Pinpoint the cell where the given text exists, returning its [x, y] midpoint coordinate. 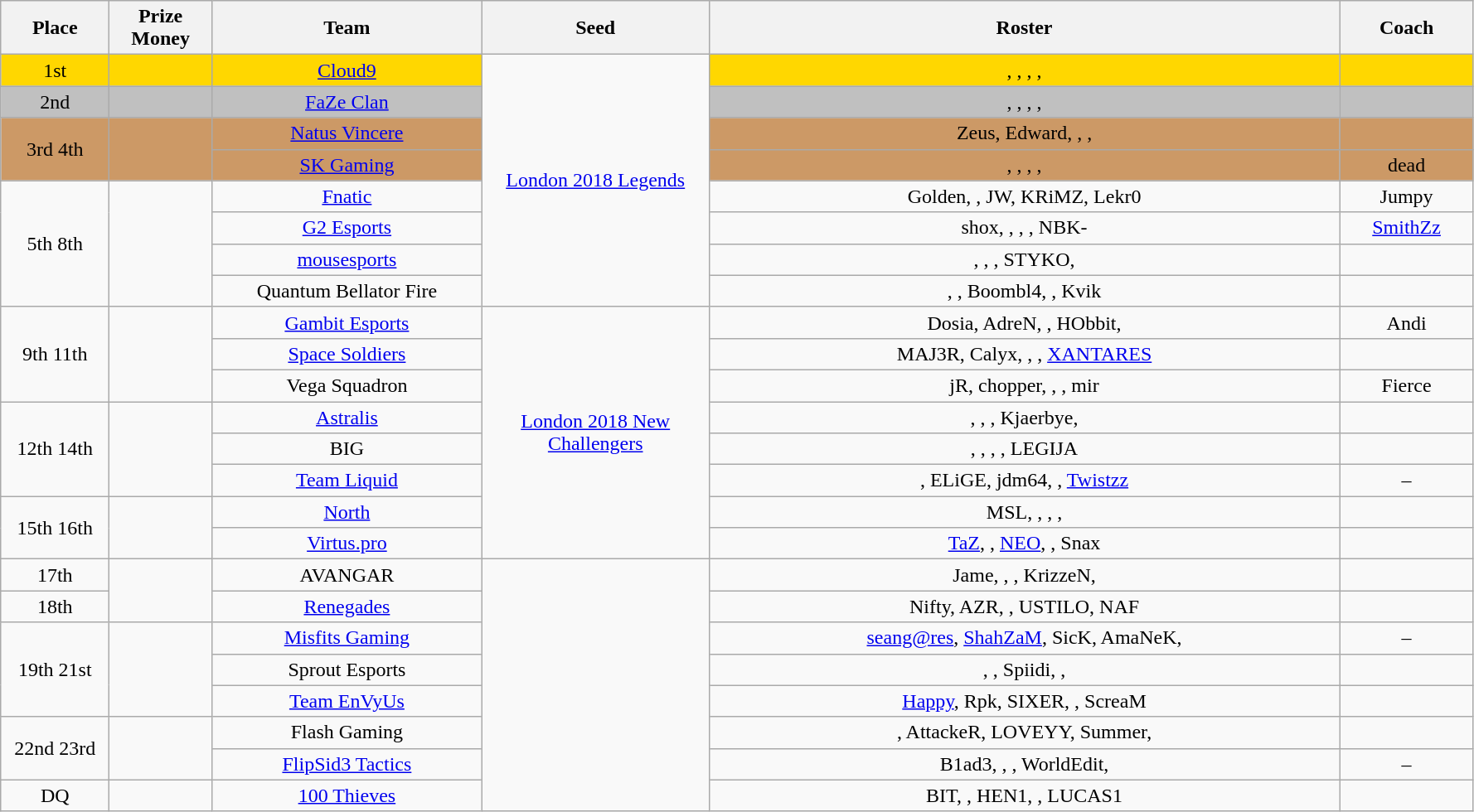
Team EnVyUs [347, 701]
London 2018 Legends [595, 181]
, , , STYKO, [1025, 259]
Zeus, Edward, , , [1025, 133]
Jumpy [1406, 196]
, , , , LEGIJA [1025, 449]
B1ad3, , , WorldEdit, [1025, 764]
shox, , , , NBK- [1025, 228]
Fnatic [347, 196]
Virtus.pro [347, 544]
Gambit Esports [347, 322]
9th 11th [55, 354]
1st [55, 70]
Coach [1406, 28]
seang@res, ShahZaM, SicK, AmaNeK, [1025, 638]
22nd 23rd [55, 748]
, , Boombl4, , Kvik [1025, 291]
Jame, , , KrizzeN, [1025, 575]
Happy, Rpk, SIXER, , ScreaM [1025, 701]
Nifty, AZR, , USTILO, NAF [1025, 607]
3rd 4th [55, 149]
AVANGAR [347, 575]
Roster [1025, 28]
Flash Gaming [347, 732]
TaZ, , NEO, , Snax [1025, 544]
Astralis [347, 417]
Space Soldiers [347, 354]
SK Gaming [347, 165]
Quantum Bellator Fire [347, 291]
FaZe Clan [347, 102]
Renegades [347, 607]
Sprout Esports [347, 669]
mousesports [347, 259]
Golden, , JW, KRiMZ, Lekr0 [1025, 196]
Misfits Gaming [347, 638]
Vega Squadron [347, 385]
jR, chopper, , , mir [1025, 385]
100 Thieves [347, 795]
Team Liquid [347, 481]
Prize Money [161, 28]
BIG [347, 449]
MSL, , , , [1025, 512]
DQ [55, 795]
Dosia, AdreN, , HObbit, [1025, 322]
BIT, , HEN1, , LUCAS1 [1025, 795]
London 2018 New Challengers [595, 433]
12th 14th [55, 448]
18th [55, 607]
5th 8th [55, 244]
Seed [595, 28]
Cloud9 [347, 70]
19th 21st [55, 669]
, ELiGE, jdm64, , Twistzz [1025, 481]
G2 Esports [347, 228]
Fierce [1406, 385]
FlipSid3 Tactics [347, 764]
Natus Vincere [347, 133]
, , Spiidi, , [1025, 669]
15th 16th [55, 528]
Team [347, 28]
, AttackeR, LOVEYY, Summer, [1025, 732]
Andi [1406, 322]
Place [55, 28]
17th [55, 575]
North [347, 512]
, , , Kjaerbye, [1025, 417]
SmithZz [1406, 228]
2nd [55, 102]
MAJ3R, Calyx, , , XANTARES [1025, 354]
dead [1406, 165]
